From the cell containing the given text, extract its center point as [X, Y] coordinate. 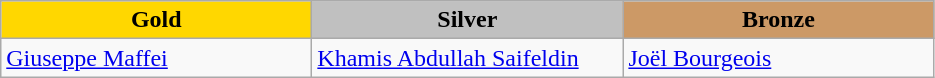
Bronze [778, 20]
Gold [156, 20]
Khamis Abdullah Saifeldin [468, 58]
Giuseppe Maffei [156, 58]
Joël Bourgeois [778, 58]
Silver [468, 20]
